For the text-containing cell, return its midpoint in (x, y) coordinate format. 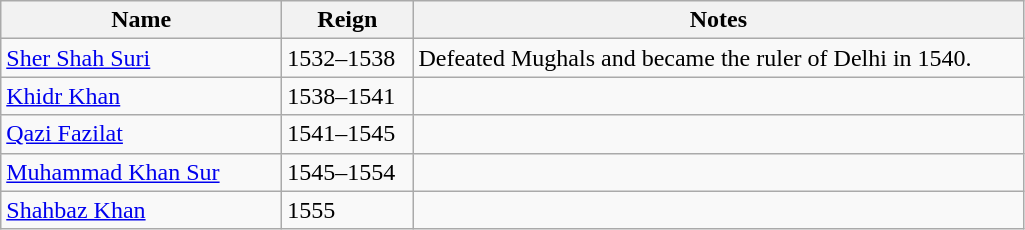
Reign (348, 20)
Name (142, 20)
1545–1554 (348, 172)
Muhammad Khan Sur (142, 172)
Sher Shah Suri (142, 58)
1538–1541 (348, 96)
Shahbaz Khan (142, 210)
Defeated Mughals and became the ruler of Delhi in 1540. (718, 58)
Notes (718, 20)
Khidr Khan (142, 96)
1555 (348, 210)
1532–1538 (348, 58)
1541–1545 (348, 134)
Qazi Fazilat (142, 134)
